Search for the cell housing the specified text and yield its [x, y] center coordinate. 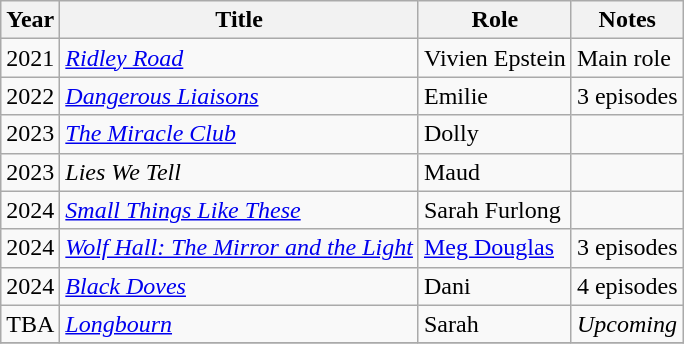
Black Doves [240, 286]
4 episodes [627, 286]
Upcoming [627, 324]
Dangerous Liaisons [240, 96]
2022 [30, 96]
Emilie [494, 96]
Title [240, 20]
Year [30, 20]
Meg Douglas [494, 248]
Vivien Epstein [494, 58]
Sarah [494, 324]
Dani [494, 286]
Dolly [494, 134]
Small Things Like These [240, 210]
Main role [627, 58]
Maud [494, 172]
Wolf Hall: The Mirror and the Light [240, 248]
Notes [627, 20]
Lies We Tell [240, 172]
Ridley Road [240, 58]
The Miracle Club [240, 134]
TBA [30, 324]
Longbourn [240, 324]
Role [494, 20]
2021 [30, 58]
Sarah Furlong [494, 210]
